Determine the (x, y) coordinate at the center of the cell enclosing the given text.  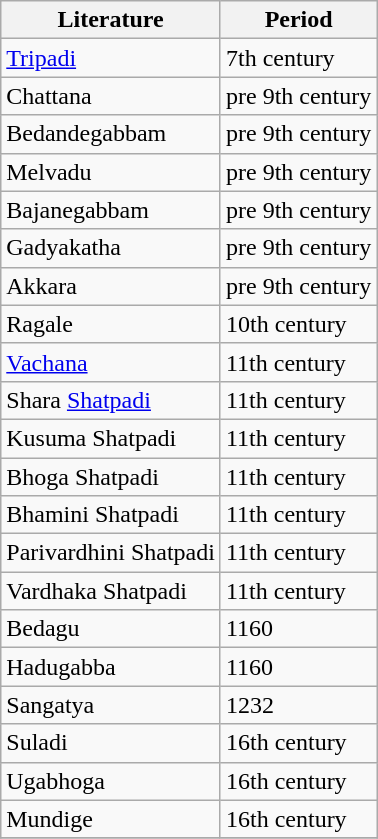
1232 (298, 705)
Suladi (111, 743)
Akkara (111, 286)
Chattana (111, 96)
7th century (298, 58)
Period (298, 20)
Literature (111, 20)
10th century (298, 324)
Bajanegabbam (111, 210)
Ragale (111, 324)
Ugabhoga (111, 781)
Bedagu (111, 629)
Vachana (111, 362)
Vardhaka Shatpadi (111, 591)
Parivardhini Shatpadi (111, 553)
Bhoga Shatpadi (111, 477)
Bedandegabbam (111, 134)
Mundige (111, 819)
Sangatya (111, 705)
Gadyakatha (111, 248)
Melvadu (111, 172)
Tripadi (111, 58)
Hadugabba (111, 667)
Shara Shatpadi (111, 400)
Kusuma Shatpadi (111, 438)
Bhamini Shatpadi (111, 515)
